Locate the cell with the specified text and output its (X, Y) center coordinate. 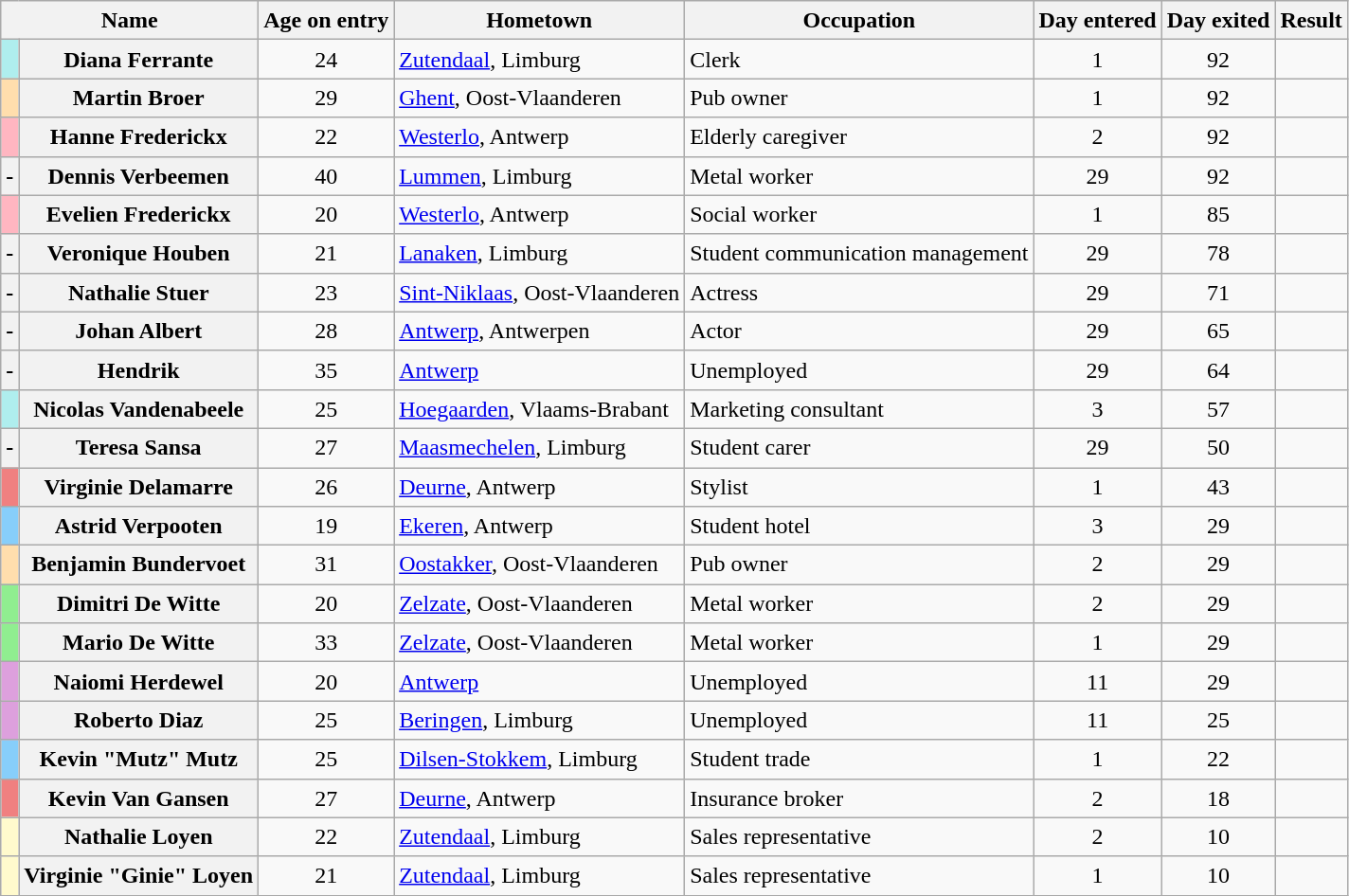
Insurance broker (859, 797)
Virginie Delamarre (138, 487)
85 (1218, 214)
35 (326, 369)
Astrid Verpooten (138, 527)
64 (1218, 369)
Lanaken, Limburg (540, 254)
Oostakker, Oost-Vlaanderen (540, 564)
Johan Albert (138, 332)
Nathalie Stuer (138, 292)
Student communication management (859, 254)
Mario De Witte (138, 642)
24 (326, 59)
Stylist (859, 487)
Veronique Houben (138, 254)
19 (326, 527)
Marketing consultant (859, 409)
33 (326, 642)
Virginie "Ginie" Loyen (138, 875)
Actress (859, 292)
18 (1218, 797)
65 (1218, 332)
Ekeren, Antwerp (540, 527)
Dilsen-Stokkem, Limburg (540, 760)
Ghent, Oost-Vlaanderen (540, 99)
Naiomi Herdewel (138, 682)
Hoegaarden, Vlaams-Brabant (540, 409)
Maasmechelen, Limburg (540, 447)
Teresa Sansa (138, 447)
Nicolas Vandenabeele (138, 409)
40 (326, 176)
43 (1218, 487)
28 (326, 332)
Day entered (1097, 21)
Elderly caregiver (859, 136)
23 (326, 292)
Student trade (859, 760)
Roberto Diaz (138, 720)
Student carer (859, 447)
Hometown (540, 21)
Result (1311, 21)
57 (1218, 409)
71 (1218, 292)
31 (326, 564)
Beringen, Limburg (540, 720)
Evelien Frederickx (138, 214)
Student hotel (859, 527)
Diana Ferrante (138, 59)
Name (130, 21)
Age on entry (326, 21)
Hanne Frederickx (138, 136)
Dennis Verbeemen (138, 176)
50 (1218, 447)
78 (1218, 254)
Day exited (1218, 21)
Sint-Niklaas, Oost-Vlaanderen (540, 292)
Dimitri De Witte (138, 604)
Kevin "Mutz" Mutz (138, 760)
Martin Broer (138, 99)
Hendrik (138, 369)
Benjamin Bundervoet (138, 564)
Actor (859, 332)
Clerk (859, 59)
Social worker (859, 214)
Occupation (859, 21)
Lummen, Limburg (540, 176)
Nathalie Loyen (138, 837)
Antwerp, Antwerpen (540, 332)
Kevin Van Gansen (138, 797)
26 (326, 487)
